Locate the cell with the specified text and output its (x, y) center coordinate. 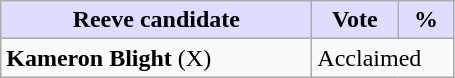
Reeve candidate (156, 20)
% (426, 20)
Acclaimed (383, 58)
Kameron Blight (X) (156, 58)
Vote (355, 20)
